Detect which cell encompasses the target text, then output its [X, Y] center coordinate. 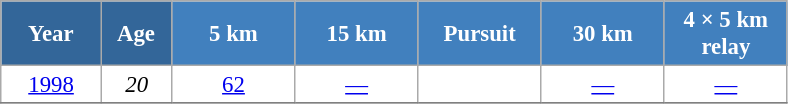
Age [136, 34]
62 [234, 85]
Year [52, 34]
Pursuit [480, 34]
30 km [602, 34]
20 [136, 85]
15 km [356, 34]
1998 [52, 85]
4 × 5 km relay [726, 34]
5 km [234, 34]
